Output the (X, Y) coordinate of the center of the cell containing the given text.  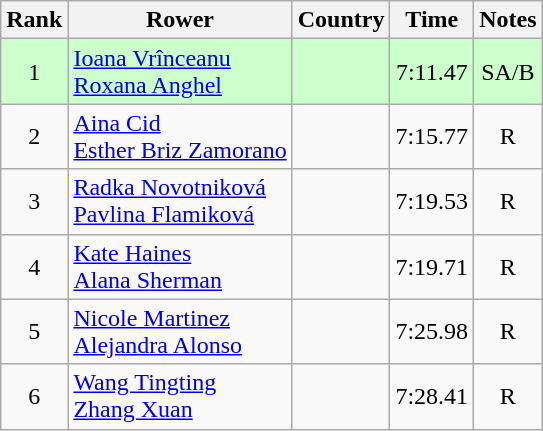
Aina CidEsther Briz Zamorano (180, 136)
Radka NovotnikováPavlina Flamiková (180, 202)
2 (34, 136)
3 (34, 202)
Rower (180, 20)
Time (432, 20)
Wang TingtingZhang Xuan (180, 396)
5 (34, 332)
Ioana VrînceanuRoxana Anghel (180, 72)
Rank (34, 20)
1 (34, 72)
7:19.71 (432, 266)
7:11.47 (432, 72)
Country (341, 20)
6 (34, 396)
Kate HainesAlana Sherman (180, 266)
Nicole MartinezAlejandra Alonso (180, 332)
4 (34, 266)
7:19.53 (432, 202)
Notes (508, 20)
7:28.41 (432, 396)
7:15.77 (432, 136)
SA/B (508, 72)
7:25.98 (432, 332)
